Identify which cell holds the provided text, then report its (x, y) central coordinate. 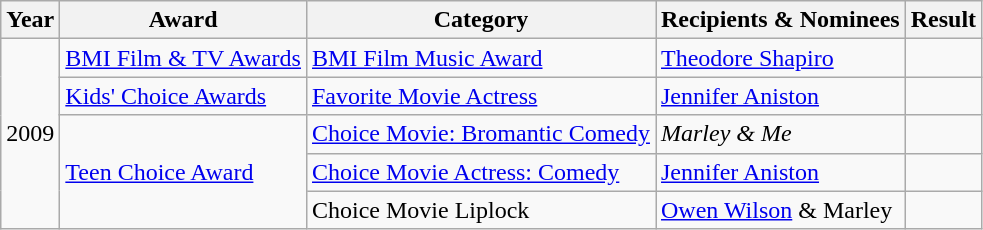
Choice Movie: Bromantic Comedy (480, 134)
Year (30, 20)
Choice Movie Actress: Comedy (480, 172)
2009 (30, 134)
Award (184, 20)
Recipients & Nominees (781, 20)
Result (943, 20)
BMI Film & TV Awards (184, 58)
Category (480, 20)
Teen Choice Award (184, 172)
Kids' Choice Awards (184, 96)
Owen Wilson & Marley (781, 210)
Choice Movie Liplock (480, 210)
Theodore Shapiro (781, 58)
Favorite Movie Actress (480, 96)
Marley & Me (781, 134)
BMI Film Music Award (480, 58)
